Output the (X, Y) coordinate of the center of the cell containing the given text.  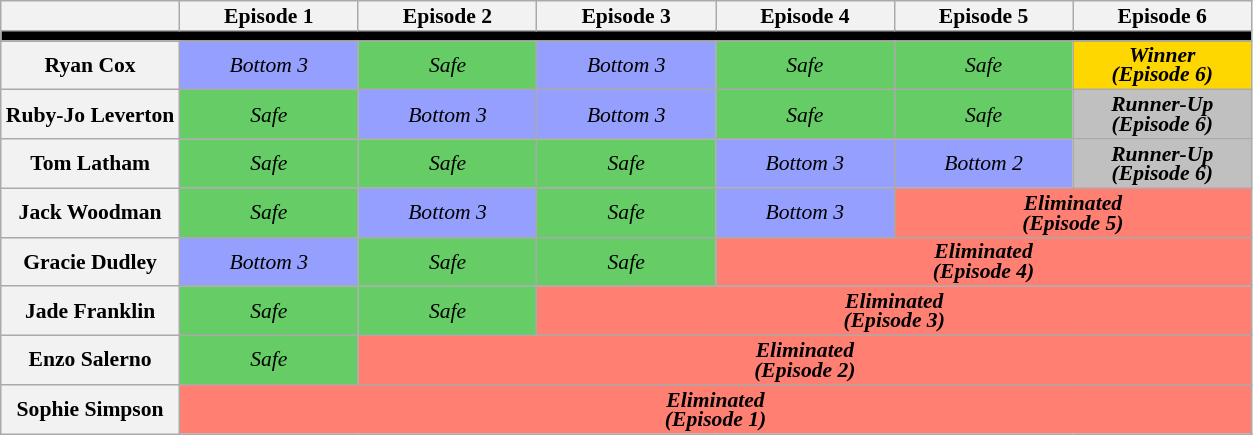
Eliminated(Episode 5) (1072, 212)
Ryan Cox (90, 66)
Winner(Episode 6) (1162, 66)
Episode 4 (806, 16)
Jack Woodman (90, 212)
Jade Franklin (90, 312)
Tom Latham (90, 164)
Eliminated(Episode 2) (804, 360)
Episode 5 (984, 16)
Eliminated(Episode 3) (894, 312)
Bottom 2 (984, 164)
Episode 1 (268, 16)
Episode 3 (626, 16)
Episode 6 (1162, 16)
Eliminated(Episode 1) (715, 410)
Eliminated(Episode 4) (984, 262)
Gracie Dudley (90, 262)
Sophie Simpson (90, 410)
Ruby-Jo Leverton (90, 114)
Episode 2 (448, 16)
Enzo Salerno (90, 360)
